Output the [X, Y] coordinate of the center of the cell containing the given text.  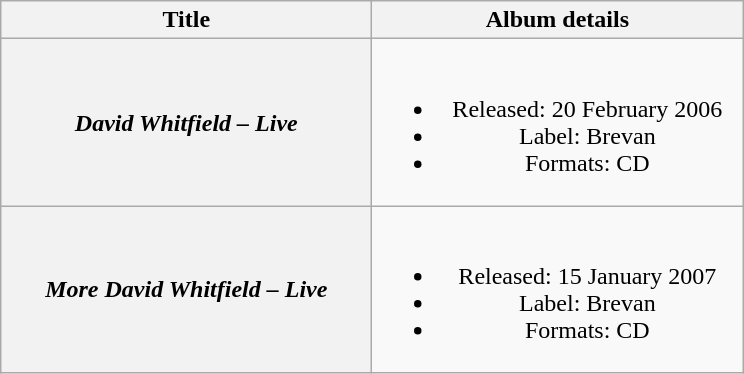
Album details [558, 20]
Released: 15 January 2007Label: BrevanFormats: CD [558, 290]
Released: 20 February 2006Label: BrevanFormats: CD [558, 122]
Title [186, 20]
More David Whitfield – Live [186, 290]
David Whitfield – Live [186, 122]
